Pinpoint the cell where the given text exists, returning its (X, Y) midpoint coordinate. 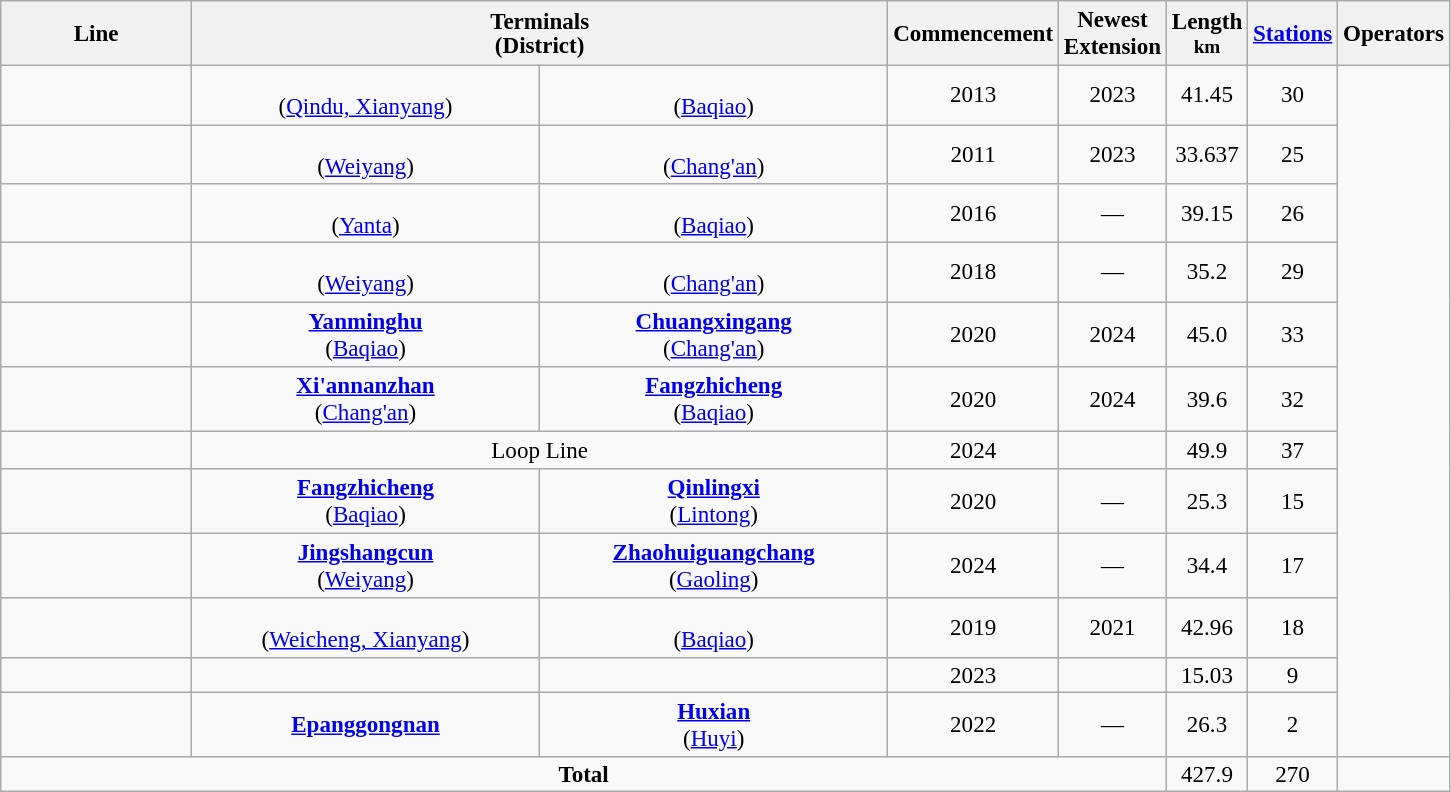
32 (1293, 400)
39.6 (1206, 400)
33.637 (1206, 154)
26.3 (1206, 724)
34.4 (1206, 566)
2022 (974, 724)
Yanminghu(Baqiao) (365, 334)
2019 (974, 628)
15 (1293, 502)
25 (1293, 154)
29 (1293, 272)
Zhaohuiguangchang(Gaoling) (714, 566)
37 (1293, 450)
Line (96, 34)
Stations (1293, 34)
Chuangxingang(Chang'an) (714, 334)
2018 (974, 272)
427.9 (1206, 774)
Operators (1394, 34)
Commencement (974, 34)
Huxian(Huyi) (714, 724)
(Weicheng, Xianyang) (365, 628)
Qinlingxi(Lintong) (714, 502)
9 (1293, 676)
NewestExtension (1112, 34)
Epanggongnan (365, 724)
(Qindu, Xianyang) (365, 96)
Total (584, 774)
15.03 (1206, 676)
Loop Line (539, 450)
Xi'annanzhan(Chang'an) (365, 400)
Terminals(District) (539, 34)
42.96 (1206, 628)
2016 (974, 214)
Lengthkm (1206, 34)
25.3 (1206, 502)
41.45 (1206, 96)
18 (1293, 628)
2 (1293, 724)
45.0 (1206, 334)
2021 (1112, 628)
30 (1293, 96)
2011 (974, 154)
2013 (974, 96)
49.9 (1206, 450)
Jingshangcun(Weiyang) (365, 566)
39.15 (1206, 214)
35.2 (1206, 272)
(Yanta) (365, 214)
17 (1293, 566)
270 (1293, 774)
33 (1293, 334)
26 (1293, 214)
